Pinpoint the cell where the given text exists, returning its [x, y] midpoint coordinate. 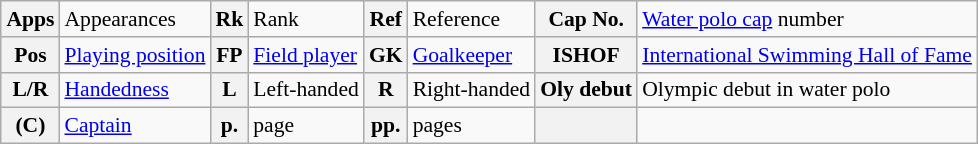
L/R [30, 90]
L [230, 90]
Water polo cap number [807, 19]
pp. [386, 126]
Apps [30, 19]
Left-handed [306, 90]
Olympic debut in water polo [807, 90]
Field player [306, 55]
Ref [386, 19]
International Swimming Hall of Fame [807, 55]
R [386, 90]
p. [230, 126]
Oly debut [586, 90]
Appearances [134, 19]
Handedness [134, 90]
Cap No. [586, 19]
Pos [30, 55]
(C) [30, 126]
Right-handed [472, 90]
Rk [230, 19]
FP [230, 55]
Reference [472, 19]
page [306, 126]
GK [386, 55]
Captain [134, 126]
ISHOF [586, 55]
Goalkeeper [472, 55]
Rank [306, 19]
pages [472, 126]
Playing position [134, 55]
